For the text-containing cell, return its midpoint in [x, y] coordinate format. 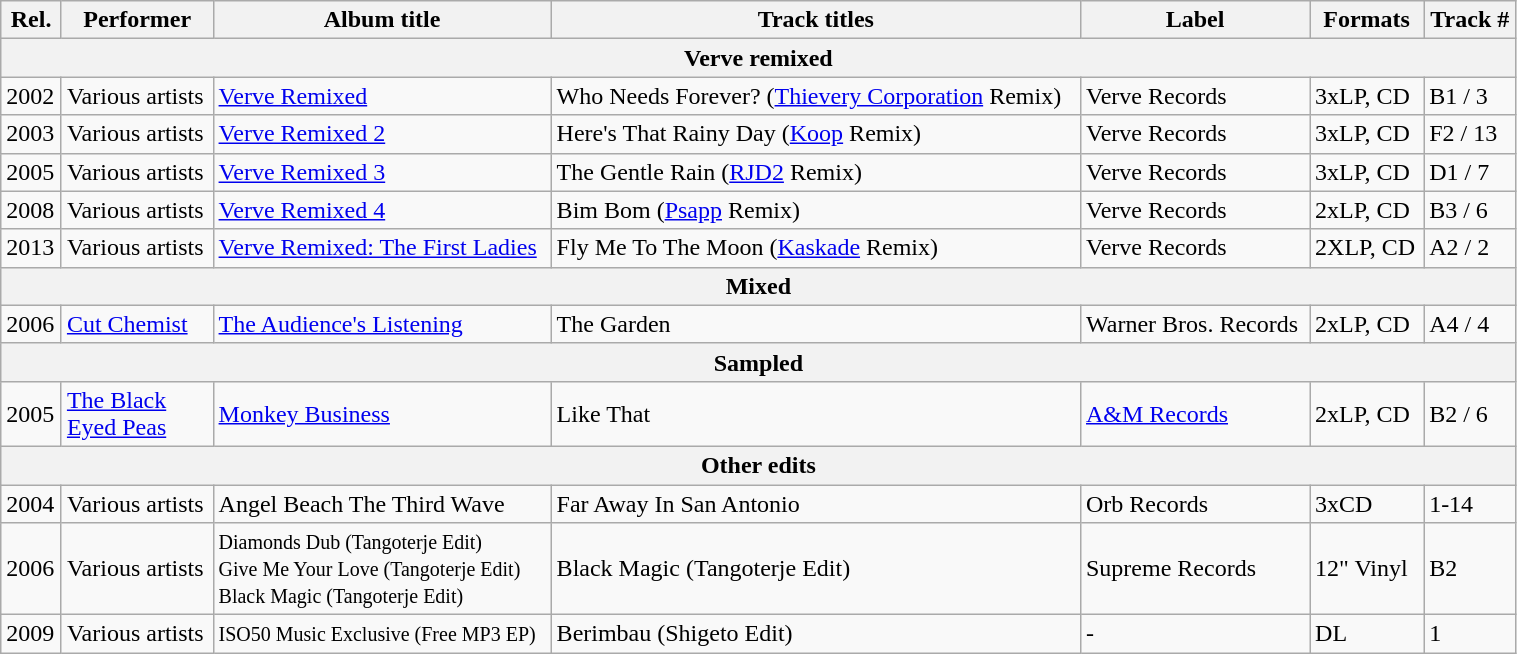
Verve Remixed 3 [382, 172]
Warner Bros. Records [1194, 324]
Angel Beach The Third Wave [382, 503]
Diamonds Dub (Tangoterje Edit)Give Me Your Love (Tangoterje Edit)Black Magic (Tangoterje Edit) [382, 569]
1 [1470, 634]
ISO50 Music Exclusive (Free MP3 EP) [382, 634]
2013 [32, 248]
B2 / 6 [1470, 414]
B1 / 3 [1470, 96]
F2 / 13 [1470, 134]
Here's That Rainy Day (Koop Remix) [816, 134]
The Audience's Listening [382, 324]
Monkey Business [382, 414]
1-14 [1470, 503]
Performer [137, 20]
Album title [382, 20]
DL [1367, 634]
Like That [816, 414]
B2 [1470, 569]
2002 [32, 96]
2003 [32, 134]
A4 / 4 [1470, 324]
2009 [32, 634]
Other edits [758, 465]
B3 / 6 [1470, 210]
Cut Chemist [137, 324]
The Garden [816, 324]
Black Magic (Tangoterje Edit) [816, 569]
Rel. [32, 20]
A&M Records [1194, 414]
2008 [32, 210]
12" Vinyl [1367, 569]
Formats [1367, 20]
A2 / 2 [1470, 248]
Verve Remixed 4 [382, 210]
Label [1194, 20]
Bim Bom (Psapp Remix) [816, 210]
Berimbau (Shigeto Edit) [816, 634]
Who Needs Forever? (Thievery Corporation Remix) [816, 96]
Verve Remixed 2 [382, 134]
Supreme Records [1194, 569]
Verve Remixed [382, 96]
Mixed [758, 286]
The BlackEyed Peas [137, 414]
D1 / 7 [1470, 172]
- [1194, 634]
Track # [1470, 20]
Far Away In San Antonio [816, 503]
Sampled [758, 362]
Verve Remixed: The First Ladies [382, 248]
Fly Me To The Moon (Kaskade Remix) [816, 248]
Verve remixed [758, 58]
Track titles [816, 20]
3xCD [1367, 503]
2004 [32, 503]
The Gentle Rain (RJD2 Remix) [816, 172]
Orb Records [1194, 503]
2XLP, CD [1367, 248]
